Capture the cell that displays the provided text and extract its (X, Y) central coordinate. 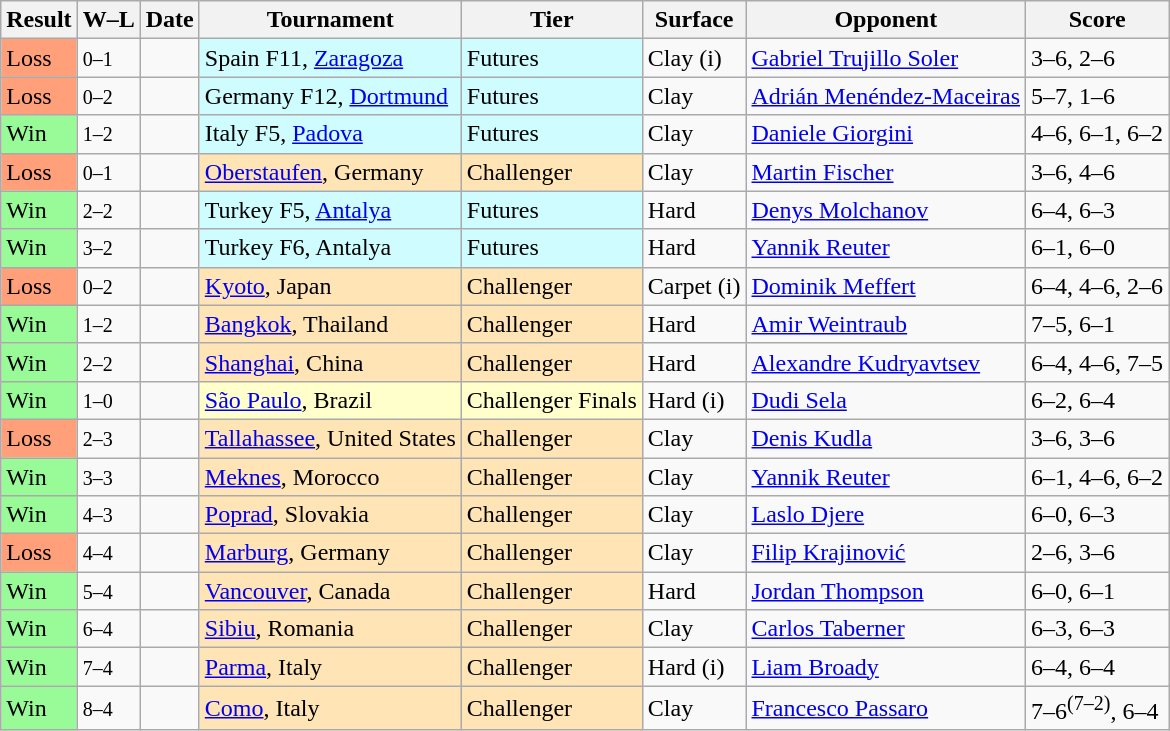
Turkey F6, Antalya (330, 248)
1–0 (108, 400)
Shanghai, China (330, 362)
Kyoto, Japan (330, 286)
W–L (108, 20)
Turkey F5, Antalya (330, 210)
3–6, 2–6 (1098, 58)
Adrián Menéndez-Maceiras (886, 96)
Tallahassee, United States (330, 438)
Filip Krajinović (886, 553)
4–3 (108, 515)
São Paulo, Brazil (330, 400)
Denys Molchanov (886, 210)
3–2 (108, 248)
8–4 (108, 708)
Como, Italy (330, 708)
Jordan Thompson (886, 591)
Tournament (330, 20)
6–4, 4–6, 7–5 (1098, 362)
Tier (552, 20)
Laslo Djere (886, 515)
7–6(7–2), 6–4 (1098, 708)
Poprad, Slovakia (330, 515)
6–1, 6–0 (1098, 248)
3–6, 4–6 (1098, 172)
2–6, 3–6 (1098, 553)
Meknes, Morocco (330, 477)
6–0, 6–1 (1098, 591)
5–4 (108, 591)
6–4, 6–4 (1098, 667)
Spain F11, Zaragoza (330, 58)
Denis Kudla (886, 438)
4–4 (108, 553)
Carpet (i) (694, 286)
Score (1098, 20)
7–5, 6–1 (1098, 324)
Francesco Passaro (886, 708)
Germany F12, Dortmund (330, 96)
6–2, 6–4 (1098, 400)
Parma, Italy (330, 667)
6–4, 4–6, 2–6 (1098, 286)
Liam Broady (886, 667)
Dominik Meffert (886, 286)
Marburg, Germany (330, 553)
Date (170, 20)
Opponent (886, 20)
Amir Weintraub (886, 324)
3–6, 3–6 (1098, 438)
Gabriel Trujillo Soler (886, 58)
6–3, 6–3 (1098, 629)
6–4, 6–3 (1098, 210)
Oberstaufen, Germany (330, 172)
Daniele Giorgini (886, 134)
Martin Fischer (886, 172)
Surface (694, 20)
7–4 (108, 667)
Vancouver, Canada (330, 591)
2–3 (108, 438)
6–1, 4–6, 6–2 (1098, 477)
Sibiu, Romania (330, 629)
4–6, 6–1, 6–2 (1098, 134)
3–3 (108, 477)
6–0, 6–3 (1098, 515)
5–7, 1–6 (1098, 96)
Italy F5, Padova (330, 134)
Result (39, 20)
Alexandre Kudryavtsev (886, 362)
Bangkok, Thailand (330, 324)
Clay (i) (694, 58)
6–4 (108, 629)
Challenger Finals (552, 400)
Dudi Sela (886, 400)
Carlos Taberner (886, 629)
